Pinpoint the cell where the given text exists, returning its (x, y) midpoint coordinate. 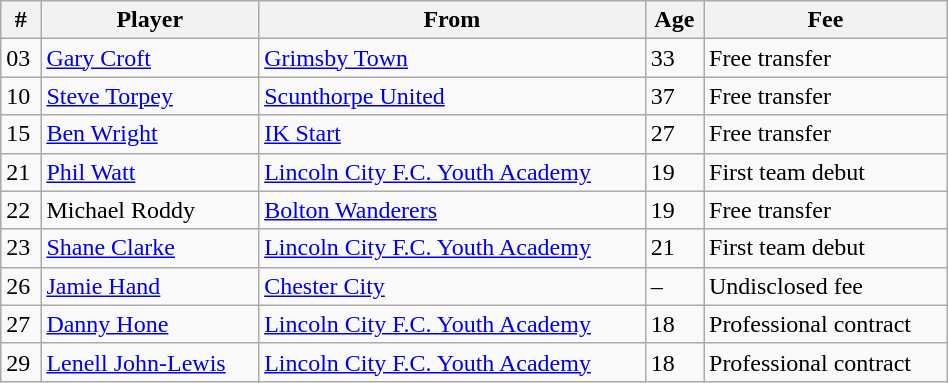
Phil Watt (150, 172)
03 (21, 58)
Chester City (452, 286)
Jamie Hand (150, 286)
Grimsby Town (452, 58)
From (452, 20)
Player (150, 20)
Fee (826, 20)
Danny Hone (150, 324)
Shane Clarke (150, 248)
29 (21, 362)
22 (21, 210)
Ben Wright (150, 134)
23 (21, 248)
IK Start (452, 134)
Bolton Wanderers (452, 210)
Gary Croft (150, 58)
Steve Torpey (150, 96)
Age (674, 20)
Undisclosed fee (826, 286)
Lenell John-Lewis (150, 362)
Michael Roddy (150, 210)
37 (674, 96)
Scunthorpe United (452, 96)
33 (674, 58)
10 (21, 96)
# (21, 20)
26 (21, 286)
– (674, 286)
15 (21, 134)
